Capture the cell that displays the provided text and extract its (x, y) central coordinate. 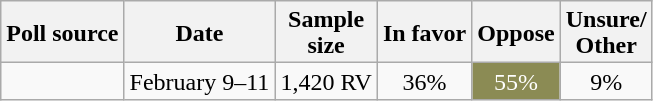
Oppose (516, 32)
In favor (424, 32)
55% (516, 82)
February 9–11 (200, 82)
9% (606, 82)
Unsure/Other (606, 32)
Samplesize (326, 32)
1,420 RV (326, 82)
Date (200, 32)
Poll source (62, 32)
36% (424, 82)
